Output the (x, y) coordinate of the center of the cell containing the given text.  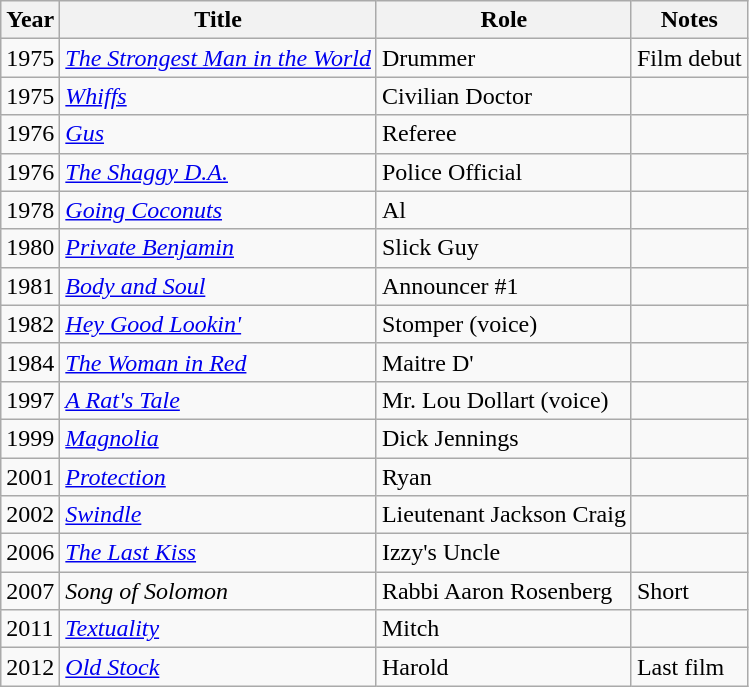
Body and Soul (218, 286)
2007 (30, 591)
Whiffs (218, 96)
1981 (30, 286)
Izzy's Uncle (504, 553)
The Woman in Red (218, 362)
Private Benjamin (218, 248)
1997 (30, 400)
1978 (30, 210)
Going Coconuts (218, 210)
Rabbi Aaron Rosenberg (504, 591)
Song of Solomon (218, 591)
Film debut (689, 58)
Announcer #1 (504, 286)
Hey Good Lookin' (218, 324)
The Strongest Man in the World (218, 58)
Protection (218, 477)
2011 (30, 629)
Short (689, 591)
Harold (504, 667)
2006 (30, 553)
Year (30, 20)
Mitch (504, 629)
Ryan (504, 477)
Last film (689, 667)
The Last Kiss (218, 553)
Gus (218, 134)
Textuality (218, 629)
2002 (30, 515)
1980 (30, 248)
Swindle (218, 515)
Title (218, 20)
1999 (30, 438)
Maitre D' (504, 362)
Police Official (504, 172)
2012 (30, 667)
Referee (504, 134)
Magnolia (218, 438)
The Shaggy D.A. (218, 172)
Lieutenant Jackson Craig (504, 515)
Notes (689, 20)
Dick Jennings (504, 438)
1982 (30, 324)
Drummer (504, 58)
Al (504, 210)
Mr. Lou Dollart (voice) (504, 400)
Stomper (voice) (504, 324)
Old Stock (218, 667)
1984 (30, 362)
Civilian Doctor (504, 96)
Slick Guy (504, 248)
2001 (30, 477)
A Rat's Tale (218, 400)
Role (504, 20)
